Find where the given text appears and provide that cell's center as (X, Y) coordinate. 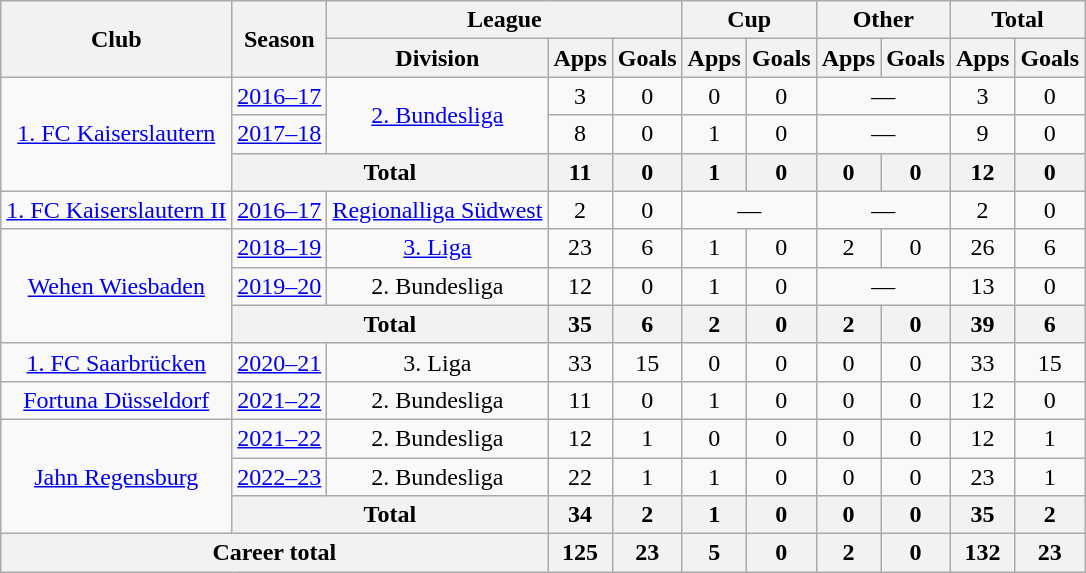
Season (280, 39)
22 (580, 477)
8 (580, 134)
26 (982, 248)
Club (116, 39)
Other (883, 20)
2017–18 (280, 134)
League (504, 20)
2020–21 (280, 362)
2018–19 (280, 248)
Wehen Wiesbaden (116, 286)
2019–20 (280, 286)
13 (982, 286)
1. FC Kaiserslautern (116, 134)
Cup (749, 20)
125 (580, 553)
5 (714, 553)
39 (982, 324)
132 (982, 553)
Fortuna Düsseldorf (116, 400)
9 (982, 134)
Career total (274, 553)
1. FC Saarbrücken (116, 362)
2022–23 (280, 477)
Division (438, 58)
Jahn Regensburg (116, 476)
Regionalliga Südwest (438, 210)
34 (580, 515)
1. FC Kaiserslautern II (116, 210)
